Determine the (X, Y) coordinate at the center of the cell enclosing the given text.  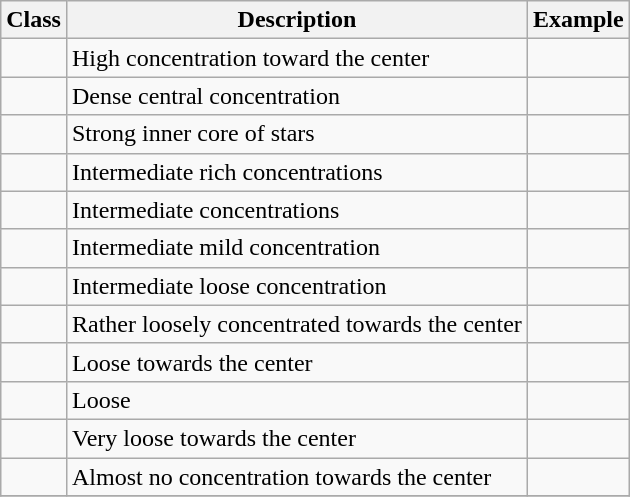
Intermediate loose concentration (296, 286)
Loose towards the center (296, 362)
Intermediate rich concentrations (296, 172)
Loose (296, 400)
Very loose towards the center (296, 438)
Almost no concentration towards the center (296, 477)
Intermediate mild concentration (296, 248)
High concentration toward the center (296, 58)
Rather loosely concentrated towards the center (296, 324)
Example (578, 20)
Strong inner core of stars (296, 134)
Class (34, 20)
Dense central concentration (296, 96)
Description (296, 20)
Intermediate concentrations (296, 210)
